Find where the given text appears and provide that cell's center as [X, Y] coordinate. 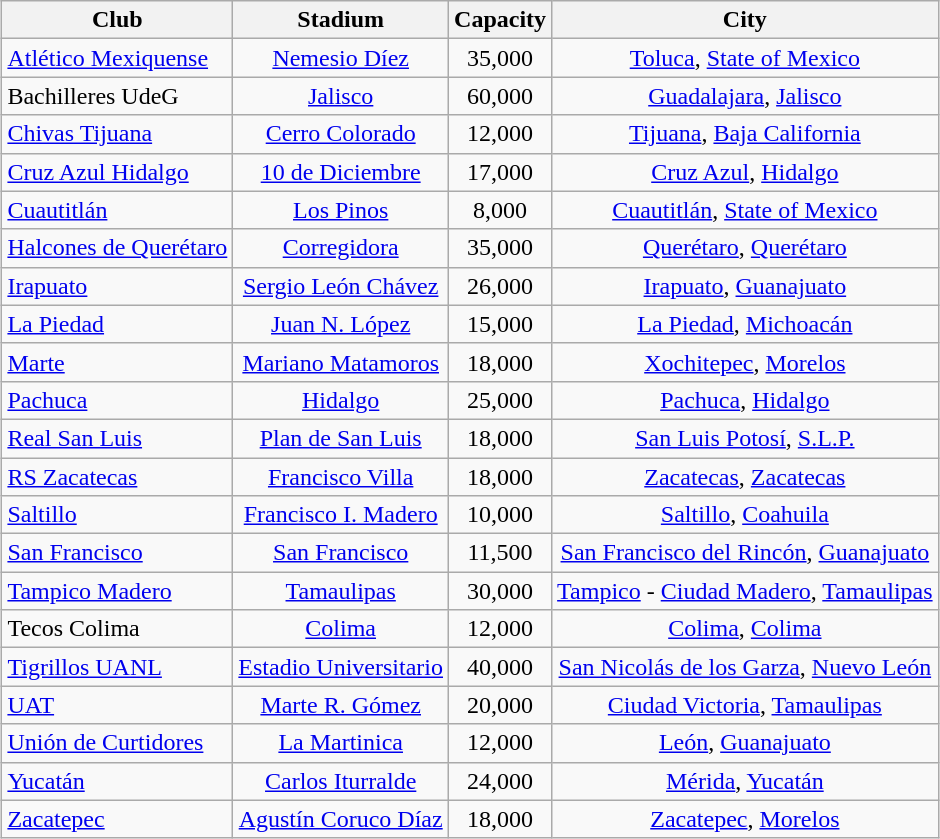
Xochitepec, Morelos [746, 362]
San Francisco del Rincón, Guanajuato [746, 553]
Irapuato [118, 286]
Colima, Colima [746, 629]
Hidalgo [341, 400]
Mérida, Yucatán [746, 781]
Querétaro, Querétaro [746, 248]
Capacity [500, 20]
Tampico - Ciudad Madero, Tamaulipas [746, 591]
11,500 [500, 553]
Pachuca, Hidalgo [746, 400]
Zacatepec [118, 819]
San Luis Potosí, S.L.P. [746, 438]
Saltillo [118, 515]
Tijuana, Baja California [746, 134]
Club [118, 20]
Yucatán [118, 781]
Zacatecas, Zacatecas [746, 477]
Tampico Madero [118, 591]
17,000 [500, 172]
Estadio Universitario [341, 667]
City [746, 20]
UAT [118, 705]
Nemesio Díez [341, 58]
Cruz Azul Hidalgo [118, 172]
20,000 [500, 705]
Colima [341, 629]
Unión de Curtidores [118, 743]
24,000 [500, 781]
26,000 [500, 286]
10 de Diciembre [341, 172]
Cruz Azul, Hidalgo [746, 172]
25,000 [500, 400]
León, Guanajuato [746, 743]
La Martinica [341, 743]
Atlético Mexiquense [118, 58]
15,000 [500, 324]
Plan de San Luis [341, 438]
Real San Luis [118, 438]
Corregidora [341, 248]
Pachuca [118, 400]
60,000 [500, 96]
Stadium [341, 20]
Francisco Villa [341, 477]
Halcones de Querétaro [118, 248]
Toluca, State of Mexico [746, 58]
Mariano Matamoros [341, 362]
Irapuato, Guanajuato [746, 286]
Carlos Iturralde [341, 781]
Ciudad Victoria, Tamaulipas [746, 705]
Sergio León Chávez [341, 286]
Bachilleres UdeG [118, 96]
Tamaulipas [341, 591]
Cuautitlán [118, 210]
Agustín Coruco Díaz [341, 819]
Francisco I. Madero [341, 515]
San Nicolás de los Garza, Nuevo León [746, 667]
La Piedad, Michoacán [746, 324]
10,000 [500, 515]
Marte [118, 362]
Los Pinos [341, 210]
Cerro Colorado [341, 134]
Juan N. López [341, 324]
40,000 [500, 667]
La Piedad [118, 324]
RS Zacatecas [118, 477]
Cuautitlán, State of Mexico [746, 210]
Tecos Colima [118, 629]
Zacatepec, Morelos [746, 819]
8,000 [500, 210]
Tigrillos UANL [118, 667]
Marte R. Gómez [341, 705]
Guadalajara, Jalisco [746, 96]
Jalisco [341, 96]
Saltillo, Coahuila [746, 515]
30,000 [500, 591]
Chivas Tijuana [118, 134]
